Detect which cell encompasses the target text, then output its (x, y) center coordinate. 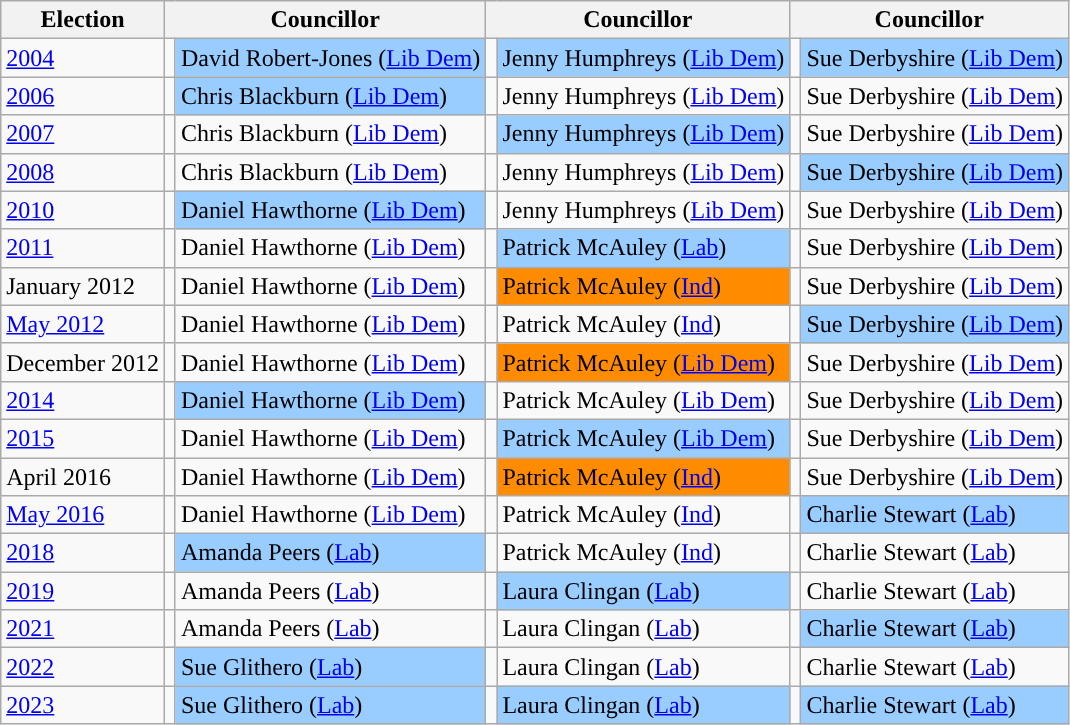
2014 (83, 400)
2004 (83, 58)
Election (83, 20)
January 2012 (83, 286)
2007 (83, 134)
2018 (83, 553)
2023 (83, 705)
April 2016 (83, 477)
May 2016 (83, 515)
2011 (83, 248)
2010 (83, 210)
December 2012 (83, 362)
2006 (83, 96)
David Robert-Jones (Lib Dem) (330, 58)
Patrick McAuley (Lab) (644, 248)
2015 (83, 438)
2022 (83, 667)
2019 (83, 591)
2008 (83, 172)
2021 (83, 629)
May 2012 (83, 324)
